Determine the (X, Y) coordinate at the center of the cell enclosing the given text.  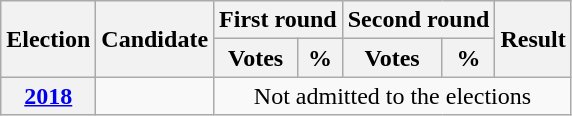
Not admitted to the elections (393, 96)
2018 (48, 96)
Election (48, 39)
Result (533, 39)
Candidate (155, 39)
Second round (418, 20)
First round (278, 20)
